Provide the [x, y] coordinate of the cell's center where the given text is located.  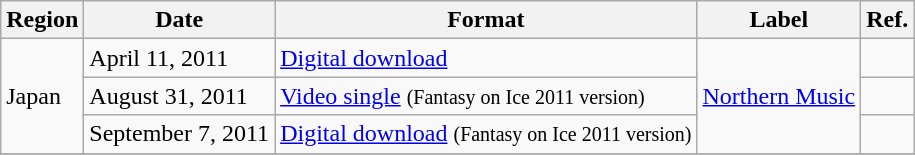
Northern Music [779, 96]
Digital download (Fantasy on Ice 2011 version) [486, 134]
Label [779, 20]
Region [42, 20]
Format [486, 20]
April 11, 2011 [180, 58]
Date [180, 20]
Video single (Fantasy on Ice 2011 version) [486, 96]
Ref. [888, 20]
August 31, 2011 [180, 96]
Digital download [486, 58]
September 7, 2011 [180, 134]
Japan [42, 96]
